Return (X, Y) of the center of cell containing provided text 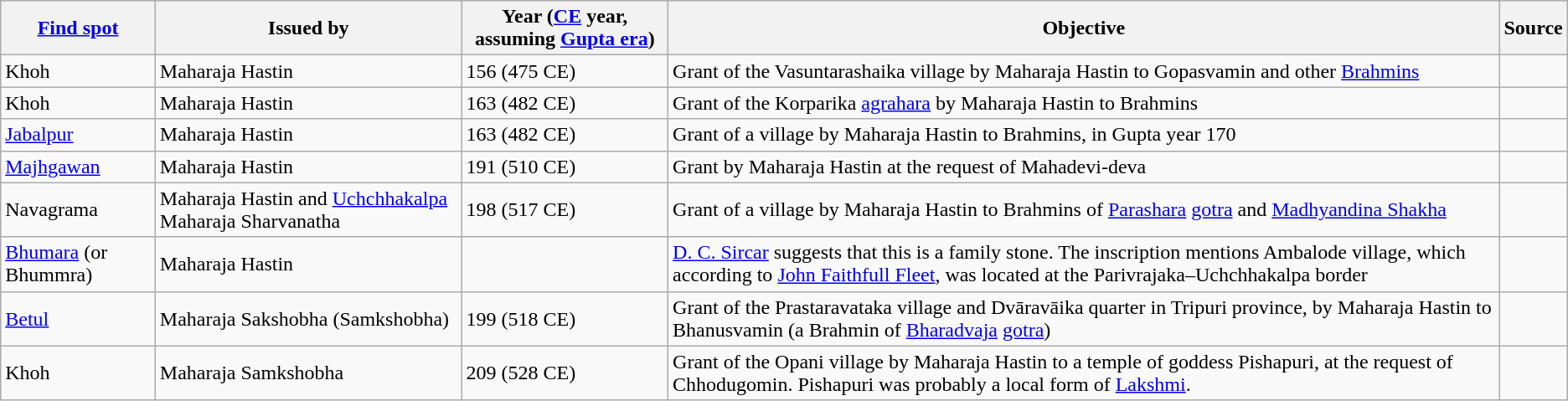
Grant of a village by Maharaja Hastin to Brahmins, in Gupta year 170 (1084, 135)
209 (528 CE) (565, 373)
Grant of the Prastaravataka village and Dvāravāika quarter in Tripuri province, by Maharaja Hastin to Bhanusvamin (a Brahmin of Bharadvaja gotra) (1084, 318)
Source (1533, 28)
Issued by (308, 28)
Majhgawan (79, 167)
Grant of a village by Maharaja Hastin to Brahmins of Parashara gotra and Madhyandina Shakha (1084, 209)
191 (510 CE) (565, 167)
Navagrama (79, 209)
Betul (79, 318)
156 (475 CE) (565, 71)
Year (CE year, assuming Gupta era) (565, 28)
Find spot (79, 28)
Objective (1084, 28)
Grant of the Korparika agrahara by Maharaja Hastin to Brahmins (1084, 103)
Grant by Maharaja Hastin at the request of Mahadevi-deva (1084, 167)
Jabalpur (79, 135)
198 (517 CE) (565, 209)
Maharaja Samkshobha (308, 373)
Grant of the Vasuntarashaika village by Maharaja Hastin to Gopasvamin and other Brahmins (1084, 71)
Maharaja Hastin and Uchchhakalpa Maharaja Sharvanatha (308, 209)
Maharaja Sakshobha (Samkshobha) (308, 318)
199 (518 CE) (565, 318)
Bhumara (or Bhummra) (79, 265)
